Determine the (x, y) coordinate at the center of the cell enclosing the given text.  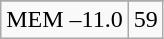
MEM –11.0 (65, 20)
59 (146, 20)
